Return the [x, y] coordinate for the center point of the cell that contains the specified text.  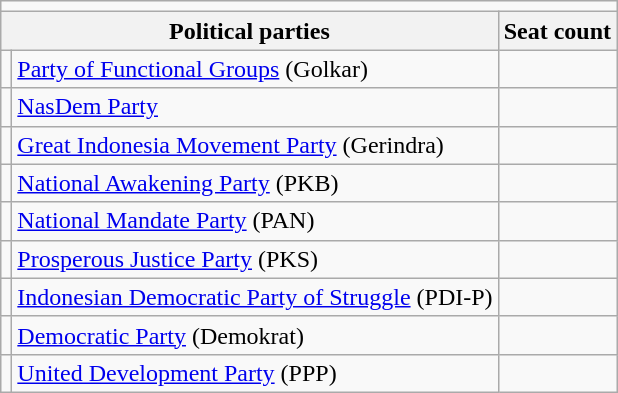
United Development Party (PPP) [255, 373]
NasDem Party [255, 107]
Political parties [250, 31]
Seat count [557, 31]
National Awakening Party (PKB) [255, 183]
Indonesian Democratic Party of Struggle (PDI-P) [255, 297]
National Mandate Party (PAN) [255, 221]
Party of Functional Groups (Golkar) [255, 69]
Great Indonesia Movement Party (Gerindra) [255, 145]
Democratic Party (Demokrat) [255, 335]
Prosperous Justice Party (PKS) [255, 259]
